Scan for the cell matching the given text and deliver its [X, Y] coordinate at center. 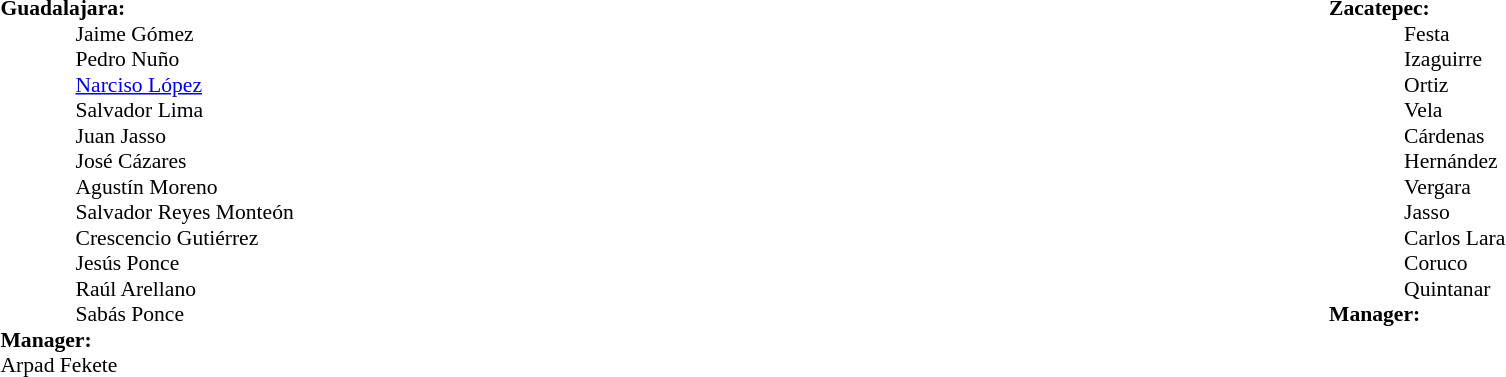
Salvador Reyes Monteón [185, 213]
Jaime Gómez [185, 34]
Festa [1454, 34]
Jesús Ponce [185, 263]
Vela [1454, 111]
Raúl Arellano [185, 289]
Quintanar [1454, 289]
Jasso [1454, 213]
Crescencio Gutiérrez [185, 238]
Sabás Ponce [185, 315]
Izaguirre [1454, 59]
Hernández [1454, 161]
Ortiz [1454, 85]
Salvador Lima [185, 111]
Narciso López [185, 85]
Carlos Lara [1454, 238]
Vergara [1454, 187]
José Cázares [185, 161]
Cárdenas [1454, 136]
Pedro Nuño [185, 59]
Agustín Moreno [185, 187]
Coruco [1454, 263]
Juan Jasso [185, 136]
